Pinpoint the cell where the given text exists, returning its (X, Y) midpoint coordinate. 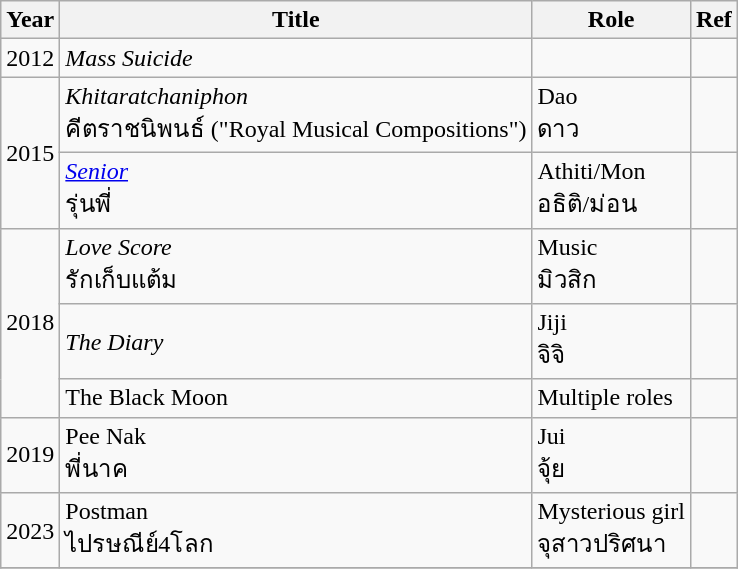
2019 (30, 455)
Khitaratchaniphon คีตราชนิพนธ์ ("Royal Musical Compositions") (296, 115)
Juiจุ้ย (611, 455)
Mysterious girlจุสาวปริศนา (611, 531)
2012 (30, 58)
Dao ดาว (611, 115)
Mass Suicide (296, 58)
Athiti/Mon อธิติ/ม่อน (611, 190)
Love Score รักเก็บแต้ม (296, 266)
2023 (30, 531)
2018 (30, 322)
Postmanไปรษณีย์4โลก (296, 531)
Role (611, 20)
The Diary (296, 342)
Senior รุ่นพี่ (296, 190)
Year (30, 20)
Pee Nakพี่นาค (296, 455)
Title (296, 20)
Multiple roles (611, 398)
2015 (30, 152)
Ref (714, 20)
Jiji จิจิ (611, 342)
The Black Moon (296, 398)
Music มิวสิก (611, 266)
